Return the [X, Y] coordinate for the center point of the cell that contains the specified text.  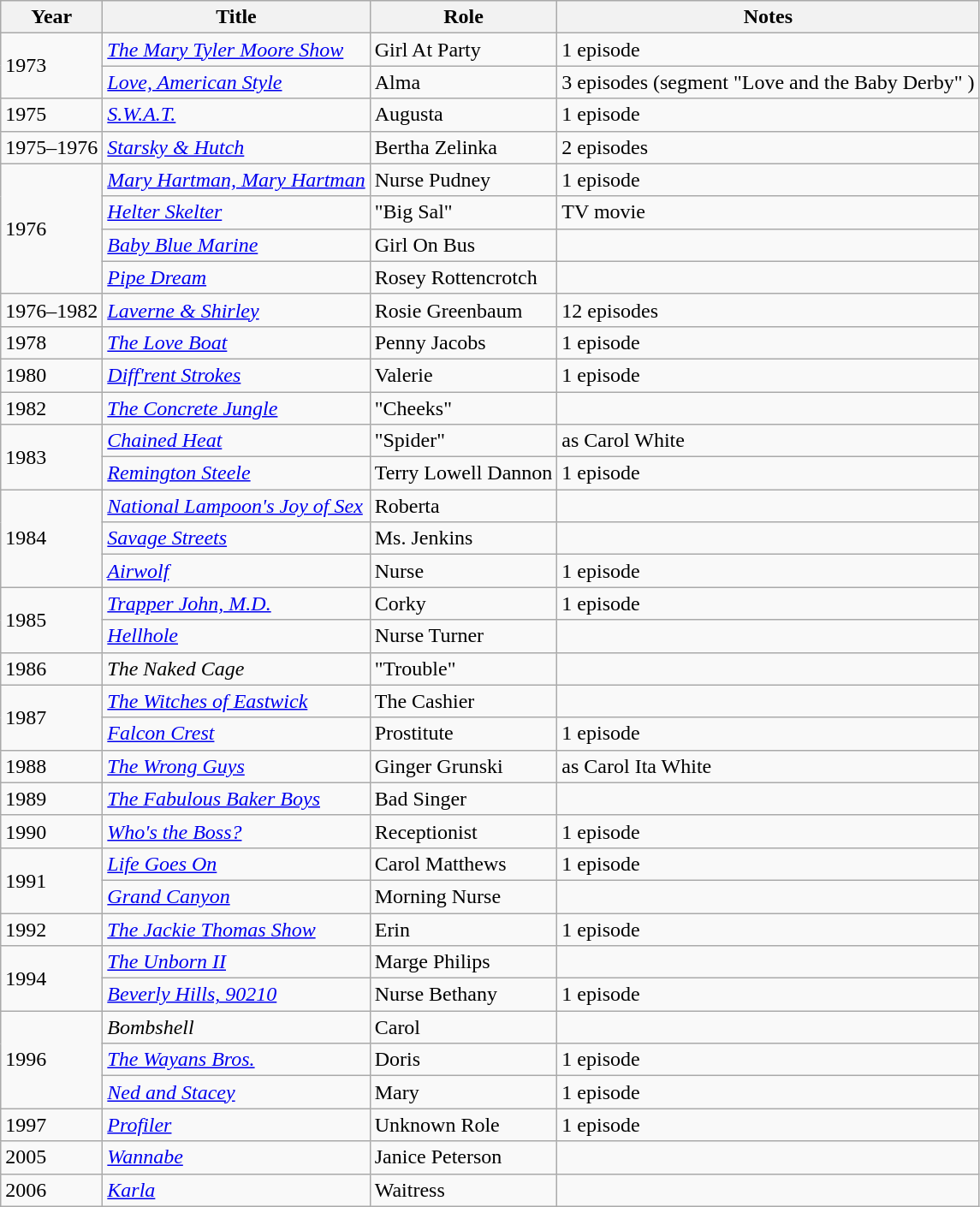
1996 [51, 1060]
Penny Jacobs [464, 342]
Ginger Grunski [464, 766]
The Witches of Eastwick [236, 701]
Corky [464, 603]
as Carol Ita White [769, 766]
Chained Heat [236, 441]
Unknown Role [464, 1125]
Grand Canyon [236, 896]
1997 [51, 1125]
The Unborn II [236, 962]
Year [51, 17]
1991 [51, 880]
Wannabe [236, 1157]
Title [236, 17]
Receptionist [464, 831]
Falcon Crest [236, 734]
12 episodes [769, 310]
National Lampoon's Joy of Sex [236, 506]
Marge Philips [464, 962]
Girl On Bus [464, 245]
Carol [464, 1027]
Carol Matthews [464, 864]
1989 [51, 799]
Augusta [464, 115]
Terry Lowell Dannon [464, 473]
1986 [51, 669]
1985 [51, 620]
Savage Streets [236, 538]
"Trouble" [464, 669]
Bombshell [236, 1027]
1987 [51, 717]
Life Goes On [236, 864]
Prostitute [464, 734]
Starsky & Hutch [236, 147]
Ned and Stacey [236, 1092]
1988 [51, 766]
1984 [51, 538]
as Carol White [769, 441]
1976 [51, 229]
Love, American Style [236, 82]
Erin [464, 929]
1975–1976 [51, 147]
The Wayans Bros. [236, 1060]
Pipe Dream [236, 277]
1990 [51, 831]
Role [464, 17]
Hellhole [236, 636]
Alma [464, 82]
Remington Steele [236, 473]
"Cheeks" [464, 408]
"Big Sal" [464, 212]
Bertha Zelinka [464, 147]
Laverne & Shirley [236, 310]
The Wrong Guys [236, 766]
Mary [464, 1092]
Ms. Jenkins [464, 538]
"Spider" [464, 441]
2005 [51, 1157]
Nurse Pudney [464, 180]
1982 [51, 408]
1973 [51, 66]
1992 [51, 929]
1975 [51, 115]
Airwolf [236, 571]
Rosie Greenbaum [464, 310]
Waitress [464, 1190]
The Fabulous Baker Boys [236, 799]
1994 [51, 978]
Nurse Turner [464, 636]
The Mary Tyler Moore Show [236, 50]
Valerie [464, 375]
TV movie [769, 212]
Girl At Party [464, 50]
Nurse [464, 571]
1980 [51, 375]
1983 [51, 457]
Morning Nurse [464, 896]
Who's the Boss? [236, 831]
2 episodes [769, 147]
The Jackie Thomas Show [236, 929]
2006 [51, 1190]
The Love Boat [236, 342]
Mary Hartman, Mary Hartman [236, 180]
Profiler [236, 1125]
1978 [51, 342]
Trapper John, M.D. [236, 603]
Baby Blue Marine [236, 245]
Roberta [464, 506]
S.W.A.T. [236, 115]
Diff'rent Strokes [236, 375]
Nurse Bethany [464, 995]
The Cashier [464, 701]
Janice Peterson [464, 1157]
The Concrete Jungle [236, 408]
Doris [464, 1060]
1976–1982 [51, 310]
Helter Skelter [236, 212]
Karla [236, 1190]
Rosey Rottencrotch [464, 277]
Beverly Hills, 90210 [236, 995]
The Naked Cage [236, 669]
Bad Singer [464, 799]
Notes [769, 17]
3 episodes (segment "Love and the Baby Derby" ) [769, 82]
